Identify which cell holds the provided text, then report its (x, y) central coordinate. 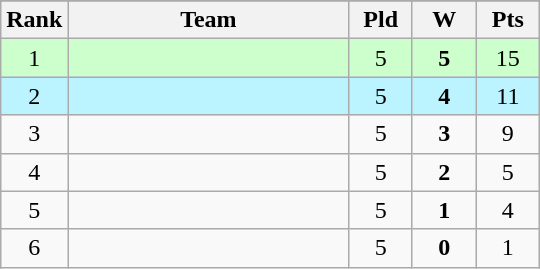
11 (508, 96)
W (444, 20)
0 (444, 248)
Pld (381, 20)
Rank (34, 20)
9 (508, 134)
15 (508, 58)
Pts (508, 20)
Team (208, 20)
6 (34, 248)
